Extract the [x, y] coordinate from the center of the cell holding the provided text.  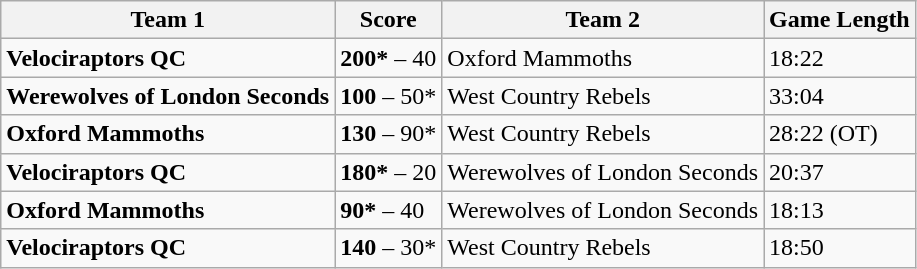
18:13 [840, 210]
200* – 40 [388, 58]
Team 1 [168, 20]
Game Length [840, 20]
140 – 30* [388, 248]
Score [388, 20]
130 – 90* [388, 134]
18:22 [840, 58]
20:37 [840, 172]
28:22 (OT) [840, 134]
180* – 20 [388, 172]
100 – 50* [388, 96]
18:50 [840, 248]
33:04 [840, 96]
90* – 40 [388, 210]
Team 2 [603, 20]
